Scan for the cell matching the given text and deliver its (x, y) coordinate at center. 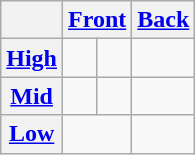
Front (98, 20)
High (32, 58)
Low (32, 134)
Mid (32, 96)
Back (164, 20)
